Determine the [X, Y] coordinate at the center of the cell enclosing the given text.  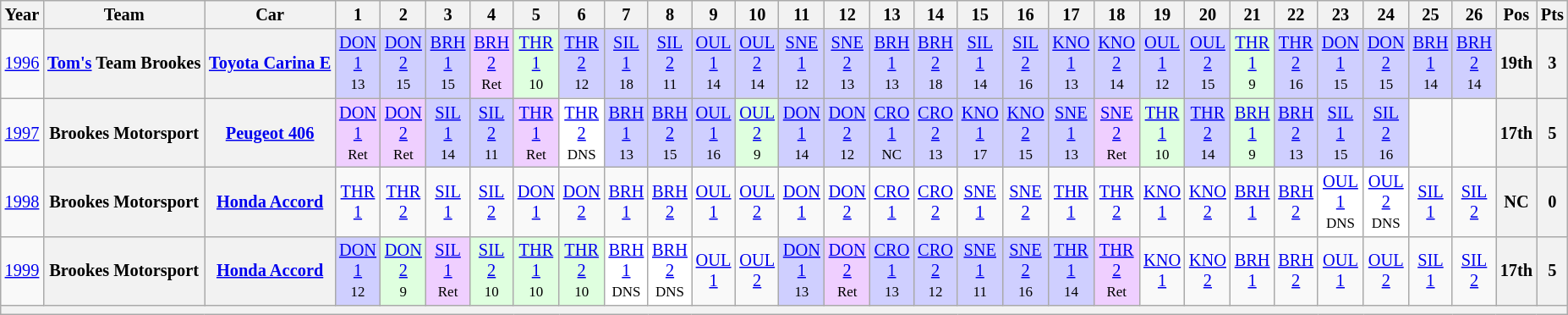
Team [123, 14]
DON212 [847, 133]
OUL29 [757, 133]
BRH213 [1296, 133]
SNE216 [1026, 271]
1998 [22, 202]
OUL214 [757, 64]
OUL114 [714, 64]
18 [1116, 14]
KNO214 [1116, 64]
KNO113 [1071, 64]
CRO1 [892, 202]
THR212 [582, 64]
7 [627, 14]
SIL115 [1340, 133]
SIL1Ret [448, 271]
SNE1 [980, 202]
BRH214 [1474, 64]
Year [22, 14]
DON29 [403, 271]
1996 [22, 64]
Pos [1516, 14]
Toyota Carina E [270, 64]
DON115 [1340, 64]
KNO215 [1026, 133]
BRH1DNS [627, 271]
BRH2DNS [670, 271]
OUL112 [1162, 64]
OUL116 [714, 133]
CRO212 [935, 271]
Peugeot 406 [270, 133]
15 [980, 14]
13 [892, 14]
BRH2Ret [491, 64]
THR2DNS [582, 133]
DON1Ret [358, 133]
CRO113 [892, 271]
BRH114 [1431, 64]
THR214 [1208, 133]
4 [491, 14]
1999 [22, 271]
BRH215 [670, 133]
8 [670, 14]
SIL210 [491, 271]
1997 [22, 133]
DON112 [358, 271]
SNE2Ret [1116, 133]
BRH115 [448, 64]
OUL1DNS [1340, 202]
SNE111 [980, 271]
25 [1431, 14]
BRH19 [1253, 133]
CRO213 [935, 133]
26 [1474, 14]
16 [1026, 14]
Pts [1553, 14]
SNE113 [1071, 133]
BRH218 [935, 64]
SNE213 [847, 64]
THR19 [1253, 64]
DON114 [802, 133]
21 [1253, 14]
2 [403, 14]
0 [1553, 202]
12 [847, 14]
OUL215 [1208, 64]
KNO117 [980, 133]
SNE112 [802, 64]
Car [270, 14]
CRO1NC [892, 133]
SNE2 [1026, 202]
19th [1516, 64]
OUL2DNS [1386, 202]
Tom's Team Brookes [123, 64]
6 [582, 14]
24 [1386, 14]
22 [1296, 14]
CRO2 [935, 202]
THR1Ret [536, 133]
10 [757, 14]
19 [1162, 14]
23 [1340, 14]
THR210 [582, 271]
14 [935, 14]
17 [1071, 14]
THR216 [1296, 64]
THR114 [1071, 271]
NC [1516, 202]
20 [1208, 14]
9 [714, 14]
11 [802, 14]
THR2Ret [1116, 271]
1 [358, 14]
SIL118 [627, 64]
